Pinpoint the cell where the given text exists, returning its (X, Y) midpoint coordinate. 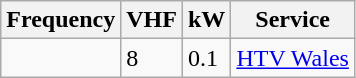
kW (206, 20)
8 (152, 58)
HTV Wales (293, 58)
VHF (152, 20)
Frequency (61, 20)
0.1 (206, 58)
Service (293, 20)
